Return [x, y] of the center of cell containing provided text 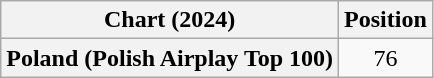
Poland (Polish Airplay Top 100) [170, 58]
76 [386, 58]
Position [386, 20]
Chart (2024) [170, 20]
